Return the [x, y] coordinate for the center point of the cell that contains the specified text.  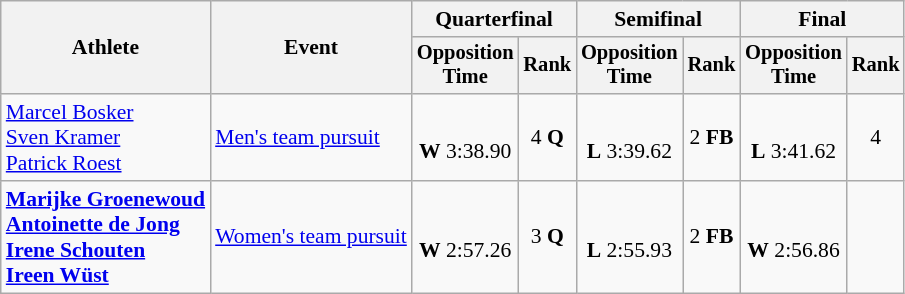
Quarterfinal [494, 19]
3 Q [547, 237]
Athlete [106, 48]
Final [822, 19]
4 Q [547, 138]
Event [311, 48]
Men's team pursuit [311, 138]
W 3:38.90 [466, 138]
L 3:39.62 [630, 138]
Marijke GroenewoudAntoinette de JongIrene SchoutenIreen Wüst [106, 237]
W 2:57.26 [466, 237]
4 [876, 138]
Marcel BoskerSven KramerPatrick Roest [106, 138]
W 2:56.86 [794, 237]
Women's team pursuit [311, 237]
Semifinal [658, 19]
L 3:41.62 [794, 138]
L 2:55.93 [630, 237]
